Determine the [x, y] coordinate at the center of the cell enclosing the given text.  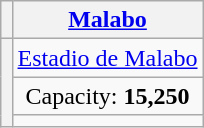
Malabo [108, 20]
Capacity: 15,250 [108, 96]
Estadio de Malabo [108, 58]
